Return the (x, y) coordinate for the center point of the cell that contains the specified text.  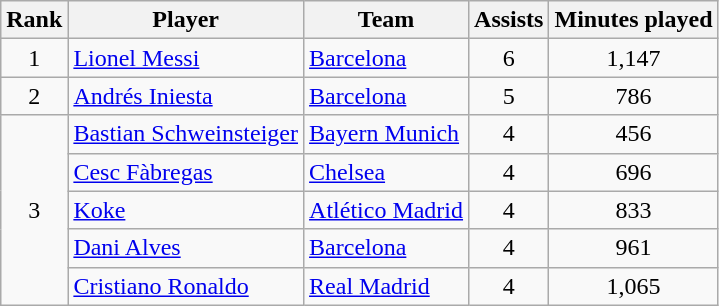
6 (509, 58)
1,065 (634, 286)
Andrés Iniesta (186, 96)
Assists (509, 20)
1,147 (634, 58)
Atlético Madrid (386, 210)
Player (186, 20)
2 (34, 96)
Real Madrid (386, 286)
Bastian Schweinsteiger (186, 134)
786 (634, 96)
1 (34, 58)
Chelsea (386, 172)
456 (634, 134)
Team (386, 20)
696 (634, 172)
833 (634, 210)
Dani Alves (186, 248)
Lionel Messi (186, 58)
Rank (34, 20)
961 (634, 248)
Cesc Fàbregas (186, 172)
Minutes played (634, 20)
Bayern Munich (386, 134)
3 (34, 210)
Cristiano Ronaldo (186, 286)
Koke (186, 210)
5 (509, 96)
